Scan for the cell matching the given text and deliver its [x, y] coordinate at center. 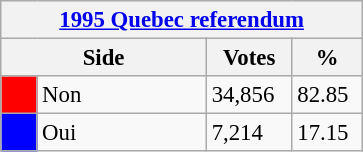
Side [104, 58]
Votes [249, 58]
Non [122, 95]
Oui [122, 133]
82.85 [328, 95]
17.15 [328, 133]
7,214 [249, 133]
% [328, 58]
34,856 [249, 95]
1995 Quebec referendum [182, 20]
